Extract the (X, Y) coordinate from the center of the cell holding the provided text.  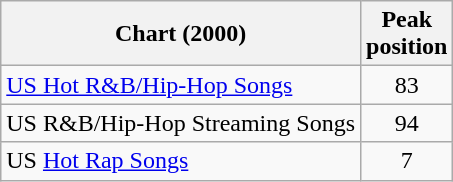
Peakposition (407, 34)
83 (407, 85)
7 (407, 161)
US Hot R&B/Hip-Hop Songs (181, 85)
US R&B/Hip-Hop Streaming Songs (181, 123)
94 (407, 123)
Chart (2000) (181, 34)
US Hot Rap Songs (181, 161)
